Scan for the cell matching the given text and deliver its (x, y) coordinate at center. 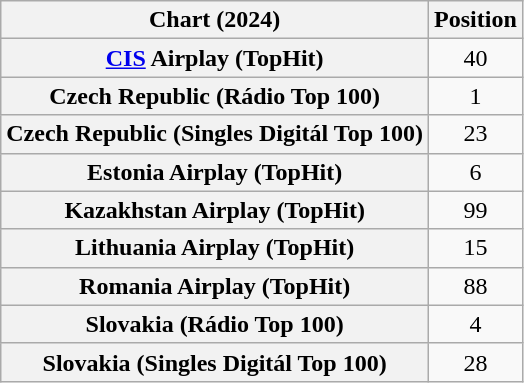
28 (476, 362)
Czech Republic (Rádio Top 100) (215, 96)
1 (476, 96)
6 (476, 172)
Lithuania Airplay (TopHit) (215, 248)
23 (476, 134)
Czech Republic (Singles Digitál Top 100) (215, 134)
Romania Airplay (TopHit) (215, 286)
40 (476, 58)
4 (476, 324)
CIS Airplay (TopHit) (215, 58)
15 (476, 248)
Estonia Airplay (TopHit) (215, 172)
Position (476, 20)
99 (476, 210)
Slovakia (Singles Digitál Top 100) (215, 362)
Slovakia (Rádio Top 100) (215, 324)
Kazakhstan Airplay (TopHit) (215, 210)
88 (476, 286)
Chart (2024) (215, 20)
